Scan for the cell matching the given text and deliver its [X, Y] coordinate at center. 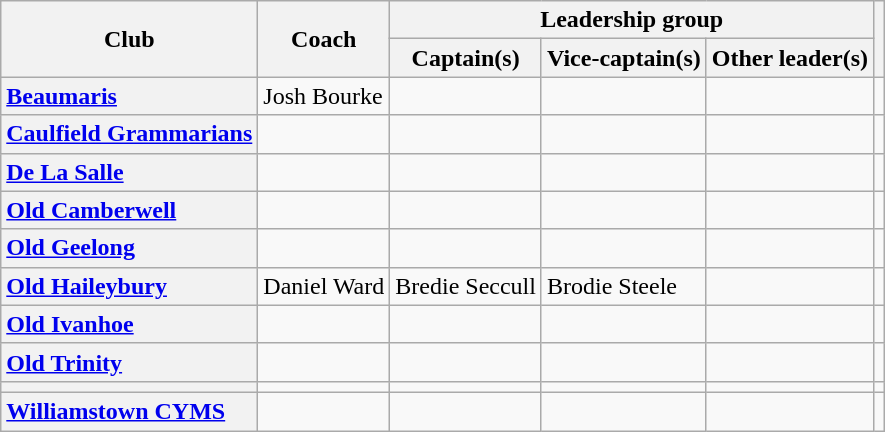
Other leader(s) [790, 58]
Old Ivanhoe [130, 324]
Daniel Ward [324, 286]
Vice-captain(s) [624, 58]
Coach [324, 39]
Captain(s) [466, 58]
Old Haileybury [130, 286]
De La Salle [130, 172]
Caulfield Grammarians [130, 134]
Williamstown CYMS [130, 411]
Old Geelong [130, 248]
Brodie Steele [624, 286]
Old Trinity [130, 362]
Old Camberwell [130, 210]
Leadership group [632, 20]
Bredie Seccull [466, 286]
Josh Bourke [324, 96]
Club [130, 39]
Beaumaris [130, 96]
